Detect which cell encompasses the target text, then output its [X, Y] center coordinate. 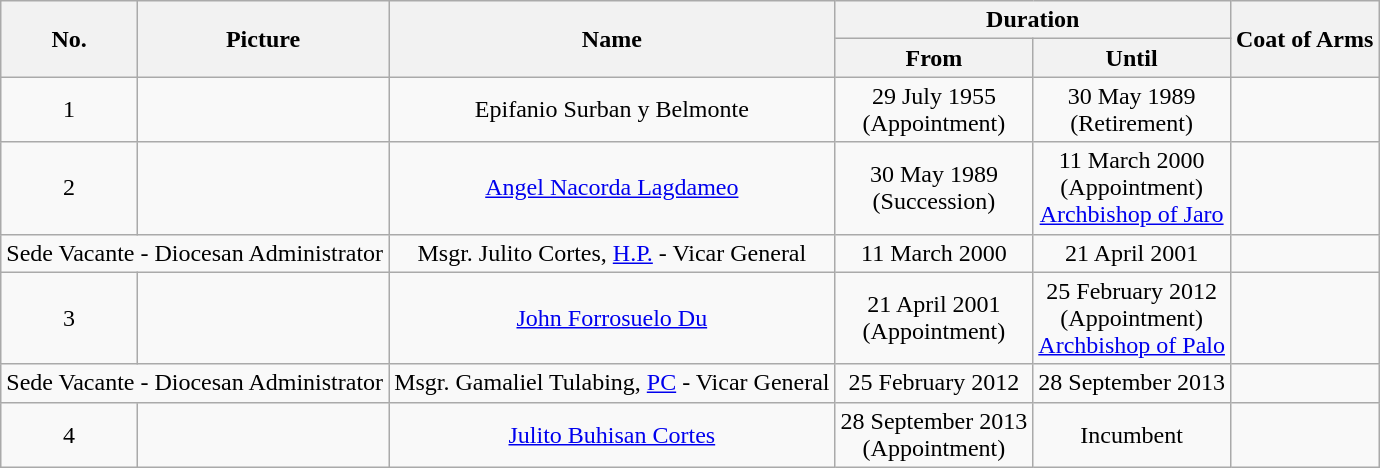
3 [70, 318]
Picture [262, 39]
Name [612, 39]
28 September 2013 [1132, 383]
Angel Nacorda Lagdameo [612, 188]
Julito Buhisan Cortes [612, 434]
25 February 2012 [934, 383]
4 [70, 434]
2 [70, 188]
Incumbent [1132, 434]
Coat of Arms [1304, 39]
John Forrosuelo Du [612, 318]
1 [70, 110]
21 April 2001 [1132, 253]
28 September 2013(Appointment) [934, 434]
No. [70, 39]
30 May 1989(Retirement) [1132, 110]
From [934, 58]
Msgr. Julito Cortes, H.P. - Vicar General [612, 253]
Epifanio Surban y Belmonte [612, 110]
11 March 2000 [934, 253]
30 May 1989(Succession) [934, 188]
Msgr. Gamaliel Tulabing, PC - Vicar General [612, 383]
11 March 2000(Appointment)Archbishop of Jaro [1132, 188]
29 July 1955(Appointment) [934, 110]
Until [1132, 58]
25 February 2012(Appointment)Archbishop of Palo [1132, 318]
21 April 2001(Appointment) [934, 318]
Duration [1032, 20]
